Output the (x, y) coordinate of the center of the cell containing the given text.  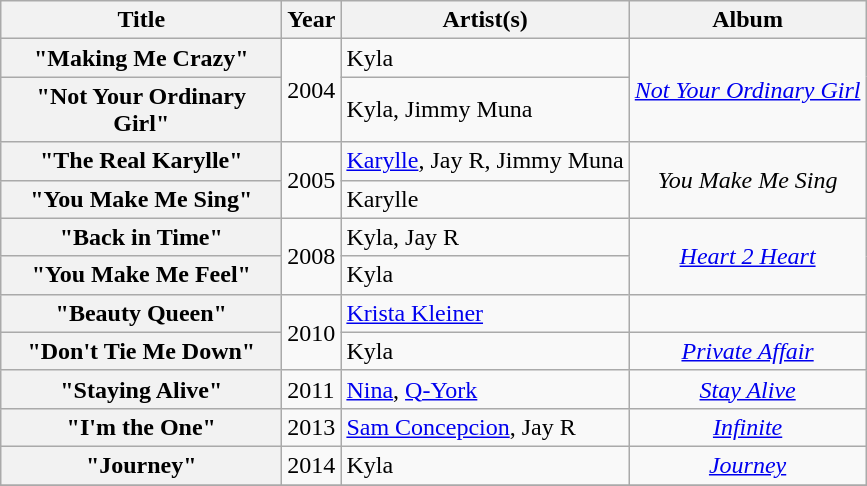
"Journey" (142, 465)
Year (312, 20)
"Staying Alive" (142, 389)
"Not Your Ordinary Girl" (142, 110)
You Make Me Sing (748, 180)
"I'm the One" (142, 427)
"You Make Me Sing" (142, 199)
Private Affair (748, 351)
2008 (312, 256)
Krista Kleiner (485, 313)
2004 (312, 90)
2011 (312, 389)
Heart 2 Heart (748, 256)
"Don't Tie Me Down" (142, 351)
"Back in Time" (142, 237)
2014 (312, 465)
Nina, Q-York (485, 389)
Artist(s) (485, 20)
Karylle, Jay R, Jimmy Muna (485, 161)
Title (142, 20)
2005 (312, 180)
Sam Concepcion, Jay R (485, 427)
Stay Alive (748, 389)
Infinite (748, 427)
Album (748, 20)
Kyla, Jay R (485, 237)
Not Your Ordinary Girl (748, 90)
2010 (312, 332)
"Making Me Crazy" (142, 58)
Journey (748, 465)
"You Make Me Feel" (142, 275)
"Beauty Queen" (142, 313)
"The Real Karylle" (142, 161)
Kyla, Jimmy Muna (485, 110)
2013 (312, 427)
Karylle (485, 199)
